Return the (x, y) coordinate for the center point of the cell that contains the specified text.  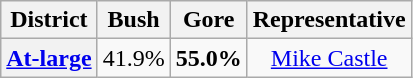
Bush (134, 20)
Representative (329, 20)
Mike Castle (329, 58)
District (49, 20)
41.9% (134, 58)
At-large (49, 58)
55.0% (208, 58)
Gore (208, 20)
